Search for the cell housing the specified text and yield its [X, Y] center coordinate. 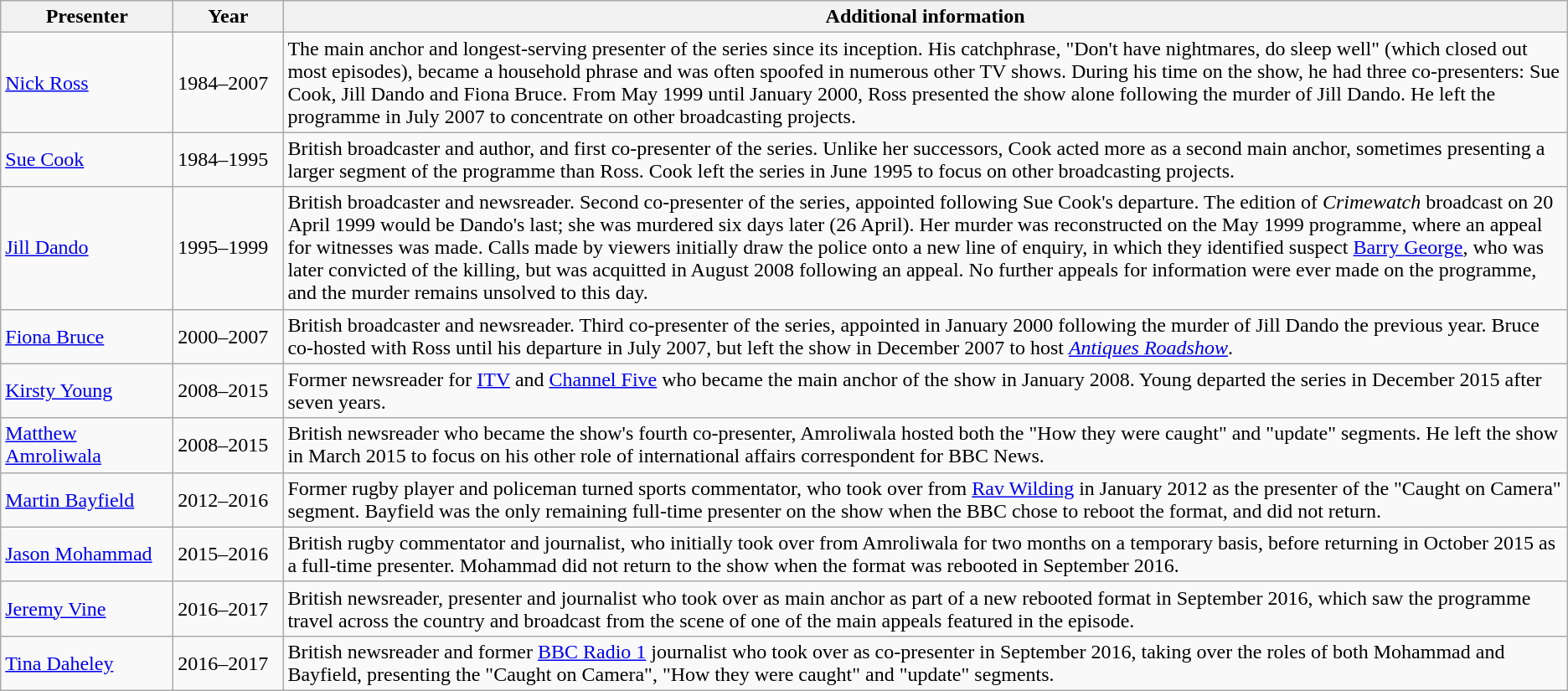
Tina Daheley [87, 663]
Jeremy Vine [87, 608]
Year [228, 17]
Jason Mohammad [87, 554]
1984–2007 [228, 82]
Additional information [925, 17]
1984–1995 [228, 159]
2000–2007 [228, 337]
Sue Cook [87, 159]
Kirsty Young [87, 390]
1995–1999 [228, 248]
Jill Dando [87, 248]
Matthew Amroliwala [87, 446]
Martin Bayfield [87, 499]
2012–2016 [228, 499]
2015–2016 [228, 554]
Presenter [87, 17]
Nick Ross [87, 82]
Fiona Bruce [87, 337]
